Find where the given text appears and provide that cell's center as [x, y] coordinate. 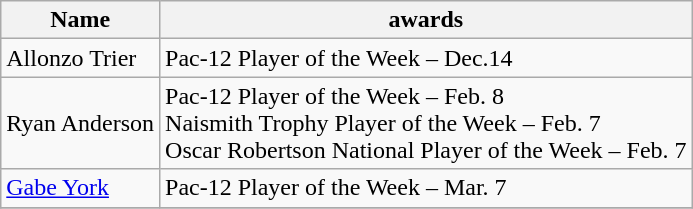
awards [426, 20]
Pac-12 Player of the Week – Mar. 7 [426, 188]
Pac-12 Player of the Week – Feb. 8Naismith Trophy Player of the Week – Feb. 7 Oscar Robertson National Player of the Week – Feb. 7 [426, 123]
Gabe York [80, 188]
Name [80, 20]
Ryan Anderson [80, 123]
Pac-12 Player of the Week – Dec.14 [426, 58]
Allonzo Trier [80, 58]
